Locate the cell with the specified text and output its (x, y) center coordinate. 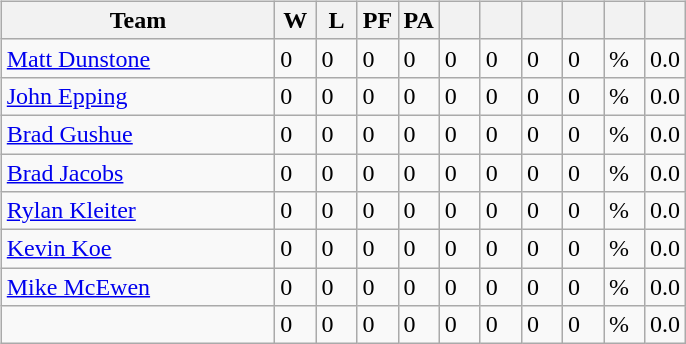
W (296, 20)
L (336, 20)
PA (418, 20)
John Epping (138, 96)
Mike McEwen (138, 287)
Rylan Kleiter (138, 211)
Team (138, 20)
Brad Gushue (138, 134)
Matt Dunstone (138, 58)
PF (378, 20)
Brad Jacobs (138, 173)
Kevin Koe (138, 249)
